Find where the given text appears and provide that cell's center as (x, y) coordinate. 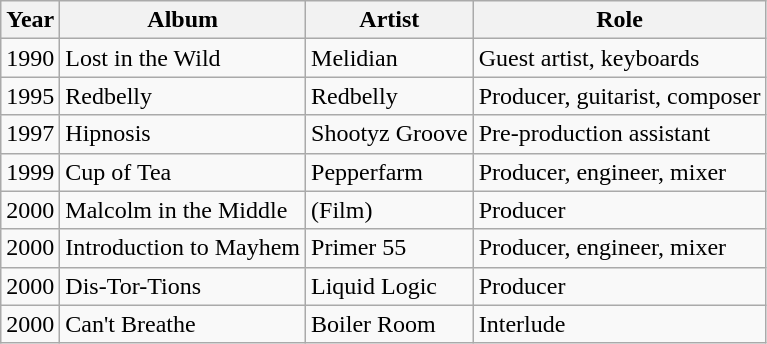
Album (183, 20)
Malcolm in the Middle (183, 210)
1995 (30, 96)
Boiler Room (390, 324)
Year (30, 20)
Can't Breathe (183, 324)
Lost in the Wild (183, 58)
Producer, guitarist, composer (620, 96)
Melidian (390, 58)
Cup of Tea (183, 172)
Artist (390, 20)
1997 (30, 134)
Pre-production assistant (620, 134)
Pepperfarm (390, 172)
1999 (30, 172)
Primer 55 (390, 248)
Dis-Tor-Tions (183, 286)
Guest artist, keyboards (620, 58)
Introduction to Mayhem (183, 248)
(Film) (390, 210)
Shootyz Groove (390, 134)
Interlude (620, 324)
1990 (30, 58)
Hipnosis (183, 134)
Liquid Logic (390, 286)
Role (620, 20)
